From the cell containing the given text, extract its center point as (X, Y) coordinate. 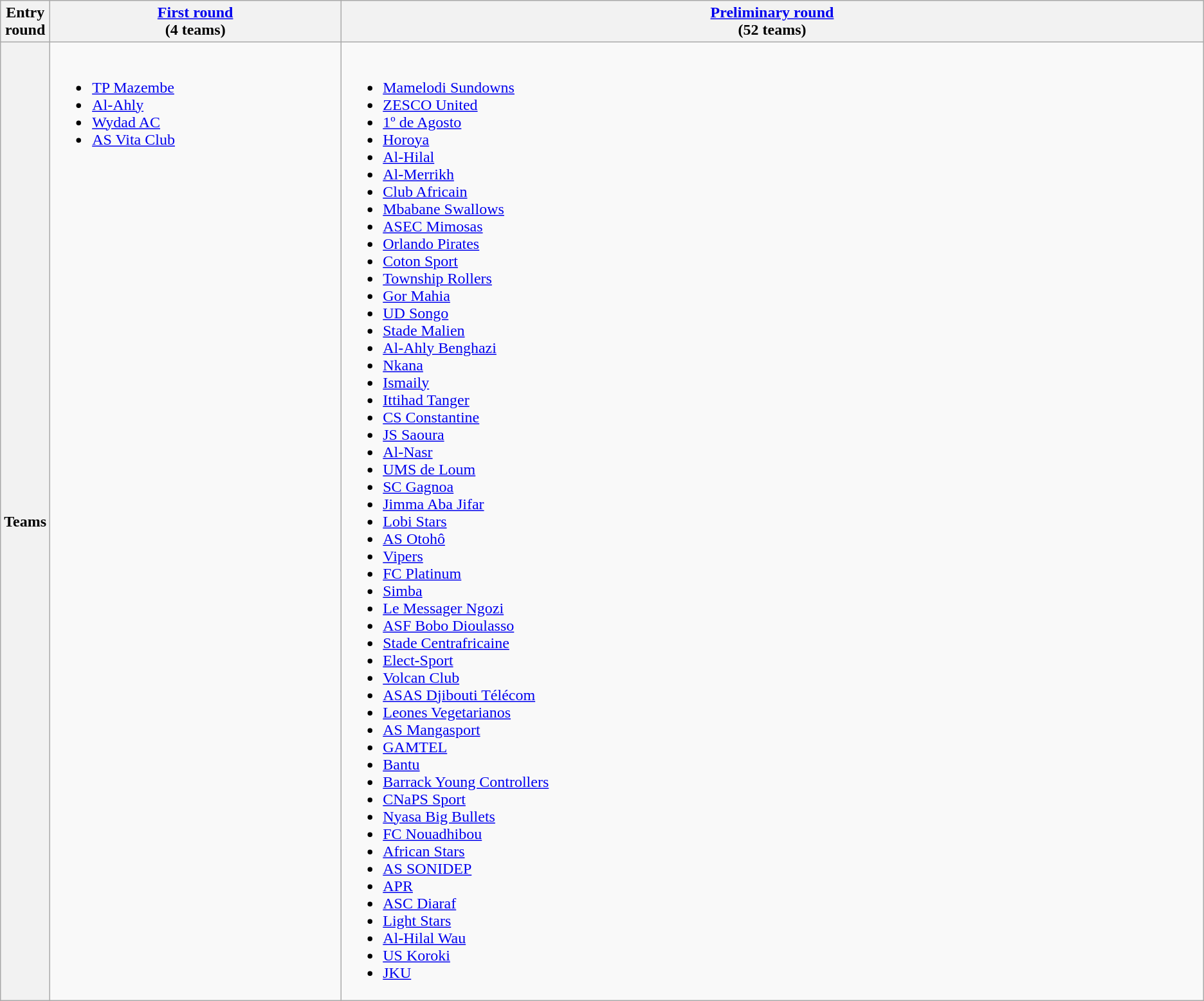
Entry round (26, 22)
TP Mazembe Al-Ahly Wydad AC AS Vita Club (196, 521)
Preliminary round(52 teams) (772, 22)
Teams (26, 521)
First round(4 teams) (196, 22)
